Detect which cell encompasses the target text, then output its (x, y) center coordinate. 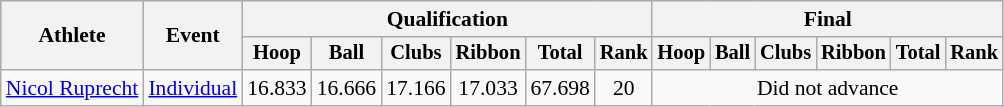
Individual (192, 88)
16.666 (346, 88)
17.033 (488, 88)
Nicol Ruprecht (72, 88)
16.833 (276, 88)
Qualification (447, 19)
Athlete (72, 36)
Did not advance (827, 88)
Final (827, 19)
20 (624, 88)
Event (192, 36)
67.698 (560, 88)
17.166 (416, 88)
